Pinpoint the cell where the given text exists, returning its (x, y) midpoint coordinate. 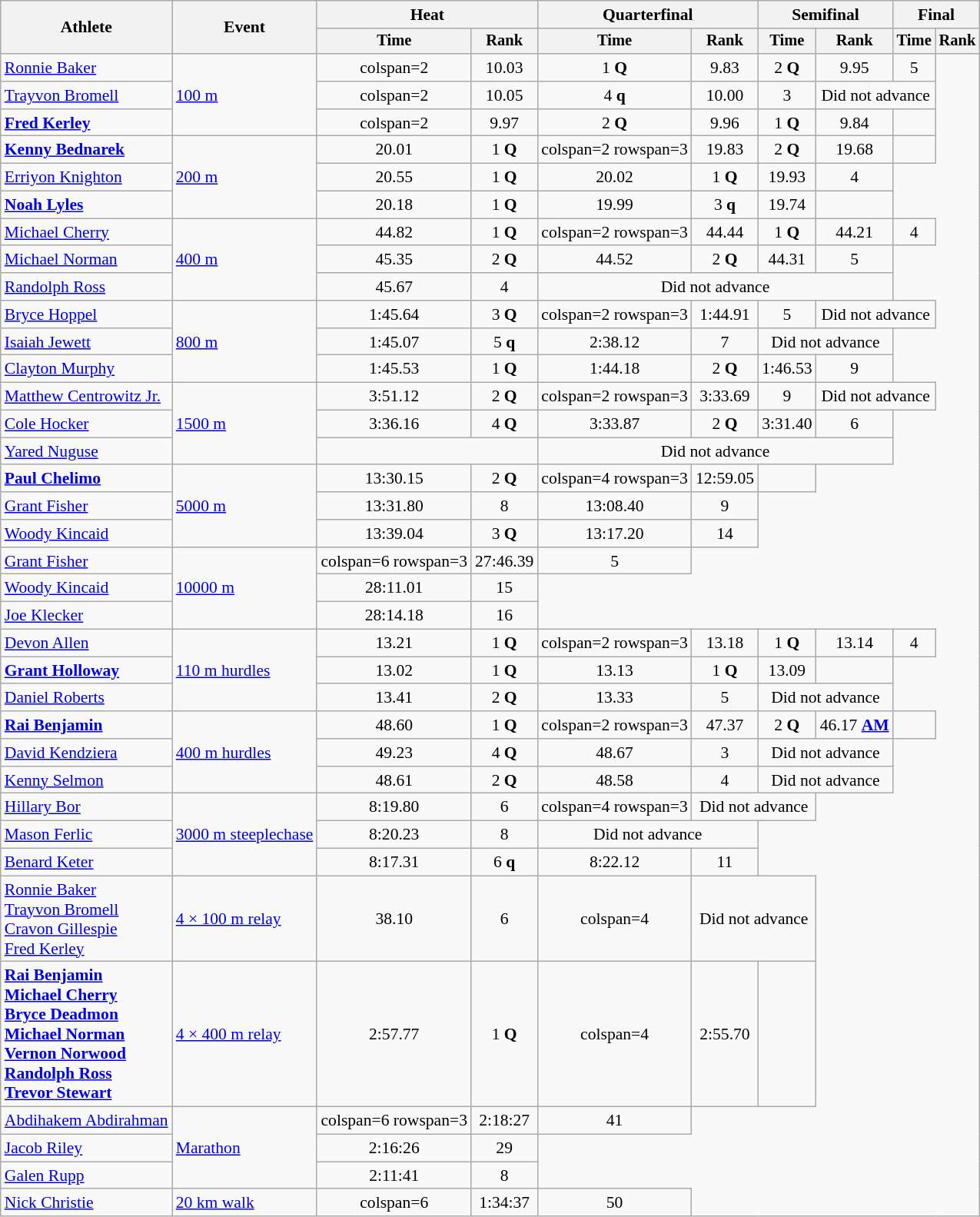
Daniel Roberts (86, 698)
19.68 (855, 150)
20.18 (394, 205)
Yared Nuguse (86, 451)
Jacob Riley (86, 1149)
13:31.80 (394, 506)
1:45.64 (394, 314)
Marathon (244, 1149)
13.14 (855, 643)
Quarterfinal (647, 15)
3000 m steeplechase (244, 835)
1:44.18 (615, 369)
13.18 (725, 643)
2:11:41 (394, 1175)
Final (936, 15)
27:46.39 (504, 561)
47.37 (725, 725)
Cole Hocker (86, 424)
8:19.80 (394, 807)
10.05 (504, 95)
Matthew Centrowitz Jr. (86, 397)
3:33.87 (615, 424)
Michael Cherry (86, 232)
19.83 (725, 150)
800 m (244, 341)
45.67 (394, 287)
Ronnie Baker (86, 68)
13.21 (394, 643)
Nick Christie (86, 1203)
13:39.04 (394, 534)
48.67 (615, 753)
20.01 (394, 150)
48.61 (394, 780)
Devon Allen (86, 643)
8:17.31 (394, 863)
13:30.15 (394, 479)
13.33 (615, 698)
49.23 (394, 753)
Abdihakem Abdirahman (86, 1121)
28:14.18 (394, 616)
Hillary Bor (86, 807)
9.83 (725, 68)
5 q (504, 342)
19.99 (615, 205)
Bryce Hoppel (86, 314)
10000 m (244, 589)
Mason Ferlic (86, 835)
28:11.01 (394, 588)
Ronnie BakerTrayvon BromellCravon GillespieFred Kerley (86, 919)
Galen Rupp (86, 1175)
8:22.12 (615, 863)
9.96 (725, 123)
3:33.69 (725, 397)
1:45.53 (394, 369)
29 (504, 1149)
19.74 (787, 205)
110 m hurdles (244, 670)
Grant Holloway (86, 670)
11 (725, 863)
3 q (725, 205)
5000 m (244, 506)
Athlete (86, 28)
3:51.12 (394, 397)
2:16:26 (394, 1149)
46.17 AM (855, 725)
2:55.70 (725, 1035)
Trayvon Bromell (86, 95)
44.21 (855, 232)
Randolph Ross (86, 287)
Semifinal (826, 15)
Heat (427, 15)
9.84 (855, 123)
38.10 (394, 919)
Kenny Bednarek (86, 150)
Benard Keter (86, 863)
1:34:37 (504, 1203)
400 m hurdles (244, 752)
7 (725, 342)
Fred Kerley (86, 123)
Rai Benjamin (86, 725)
8:20.23 (394, 835)
Michael Norman (86, 260)
Rai BenjaminMichael CherryBryce DeadmonMichael NormanVernon NorwoodRandolph RossTrevor Stewart (86, 1035)
1:46.53 (787, 369)
Paul Chelimo (86, 479)
1:44.91 (725, 314)
13.09 (787, 670)
10.00 (725, 95)
Clayton Murphy (86, 369)
13:08.40 (615, 506)
2:38.12 (615, 342)
2:18:27 (504, 1121)
3:36.16 (394, 424)
6 q (504, 863)
12:59.05 (725, 479)
48.58 (615, 780)
Joe Klecker (86, 616)
200 m (244, 177)
13:17.20 (615, 534)
9.97 (504, 123)
4 q (615, 95)
44.44 (725, 232)
colspan=6 (394, 1203)
13.02 (394, 670)
9.95 (855, 68)
4 × 400 m relay (244, 1035)
15 (504, 588)
44.31 (787, 260)
44.52 (615, 260)
Noah Lyles (86, 205)
50 (615, 1203)
44.82 (394, 232)
Erriyon Knighton (86, 178)
1500 m (244, 424)
20.55 (394, 178)
16 (504, 616)
20 km walk (244, 1203)
13.41 (394, 698)
Isaiah Jewett (86, 342)
3:31.40 (787, 424)
10.03 (504, 68)
Kenny Selmon (86, 780)
Event (244, 28)
2:57.77 (394, 1035)
David Kendziera (86, 753)
19.93 (787, 178)
400 m (244, 260)
1:45.07 (394, 342)
14 (725, 534)
13.13 (615, 670)
41 (615, 1121)
48.60 (394, 725)
20.02 (615, 178)
4 × 100 m relay (244, 919)
100 m (244, 95)
45.35 (394, 260)
